Pinpoint the cell where the given text exists, returning its (X, Y) midpoint coordinate. 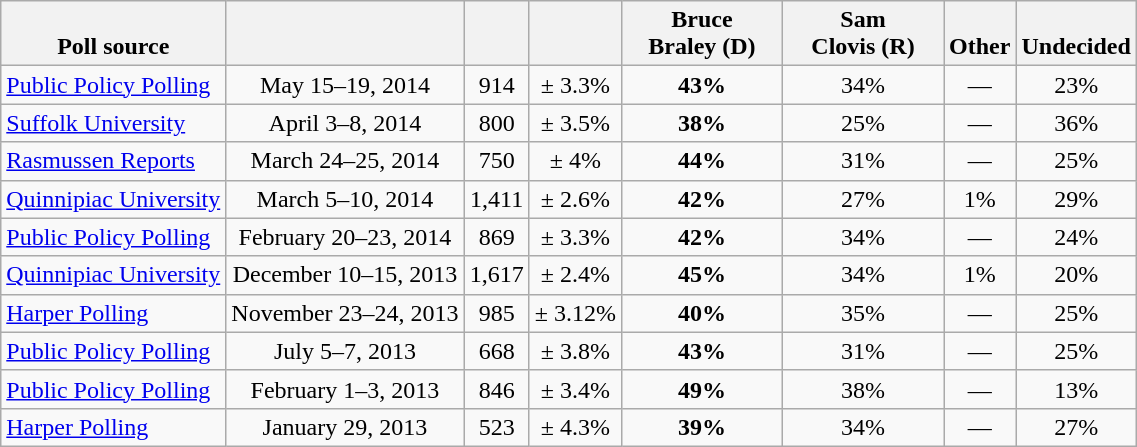
± 3.12% (575, 313)
March 24–25, 2014 (345, 161)
40% (702, 313)
April 3–8, 2014 (345, 123)
29% (1076, 199)
13% (1076, 389)
45% (702, 275)
March 5–10, 2014 (345, 199)
Other (980, 34)
35% (862, 313)
49% (702, 389)
39% (702, 427)
Rasmussen Reports (114, 161)
December 10–15, 2013 (345, 275)
± 2.4% (575, 275)
± 3.8% (575, 351)
523 (496, 427)
1,617 (496, 275)
36% (1076, 123)
Undecided (1076, 34)
± 2.6% (575, 199)
668 (496, 351)
Poll source (114, 34)
750 (496, 161)
20% (1076, 275)
November 23–24, 2013 (345, 313)
914 (496, 85)
SamClovis (R) (862, 34)
985 (496, 313)
July 5–7, 2013 (345, 351)
± 3.5% (575, 123)
800 (496, 123)
846 (496, 389)
January 29, 2013 (345, 427)
May 15–19, 2014 (345, 85)
Suffolk University (114, 123)
23% (1076, 85)
1,411 (496, 199)
869 (496, 237)
February 20–23, 2014 (345, 237)
44% (702, 161)
24% (1076, 237)
BruceBraley (D) (702, 34)
± 4% (575, 161)
± 3.4% (575, 389)
± 4.3% (575, 427)
February 1–3, 2013 (345, 389)
